Capture the cell that displays the provided text and extract its (X, Y) central coordinate. 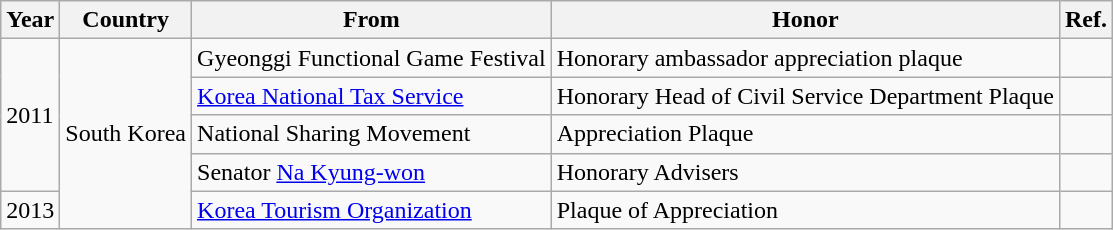
Honor (805, 20)
Ref. (1086, 20)
Appreciation Plaque (805, 134)
Country (126, 20)
Year (30, 20)
Korea Tourism Organization (372, 210)
Korea National Tax Service (372, 96)
Honorary Head of Civil Service Department Plaque (805, 96)
National Sharing Movement (372, 134)
From (372, 20)
South Korea (126, 134)
2013 (30, 210)
Gyeonggi Functional Game Festival (372, 58)
2011 (30, 115)
Honorary ambassador appreciation plaque (805, 58)
Plaque of Appreciation (805, 210)
Honorary Advisers (805, 172)
Senator Na Kyung-won (372, 172)
